Identify which cell holds the provided text, then report its (X, Y) central coordinate. 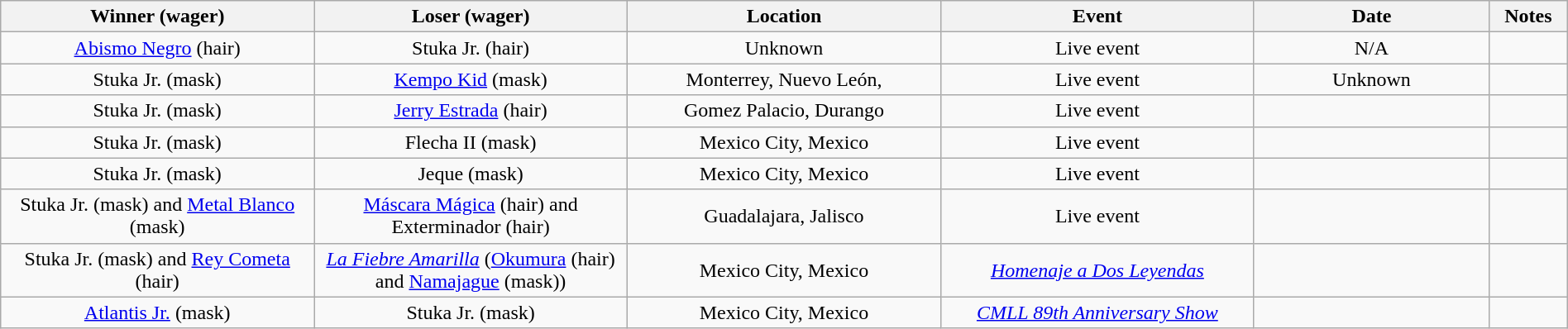
Location (784, 17)
Jeque (mask) (471, 174)
Abismo Negro (hair) (157, 48)
Stuka Jr. (mask) and Metal Blanco (mask) (157, 217)
Kempo Kid (mask) (471, 79)
Event (1097, 17)
Loser (wager) (471, 17)
Gomez Palacio, Durango (784, 111)
CMLL 89th Anniversary Show (1097, 312)
Notes (1528, 17)
Atlantis Jr. (mask) (157, 312)
Stuka Jr. (mask) and Rey Cometa (hair) (157, 269)
Máscara Mágica (hair) and Exterminador (hair) (471, 217)
Guadalajara, Jalisco (784, 217)
Winner (wager) (157, 17)
Monterrey, Nuevo León, (784, 79)
Jerry Estrada (hair) (471, 111)
Stuka Jr. (hair) (471, 48)
Flecha II (mask) (471, 142)
Homenaje a Dos Leyendas (1097, 269)
N/A (1371, 48)
La Fiebre Amarilla (Okumura (hair) and Namajague (mask)) (471, 269)
Date (1371, 17)
